Determine the (X, Y) coordinate at the center of the cell enclosing the given text.  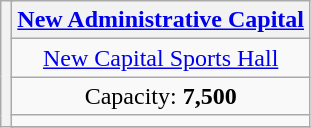
New Administrative Capital (161, 20)
Capacity: 7,500 (161, 96)
New Capital Sports Hall (161, 58)
